Return (X, Y) of the center of cell containing provided text 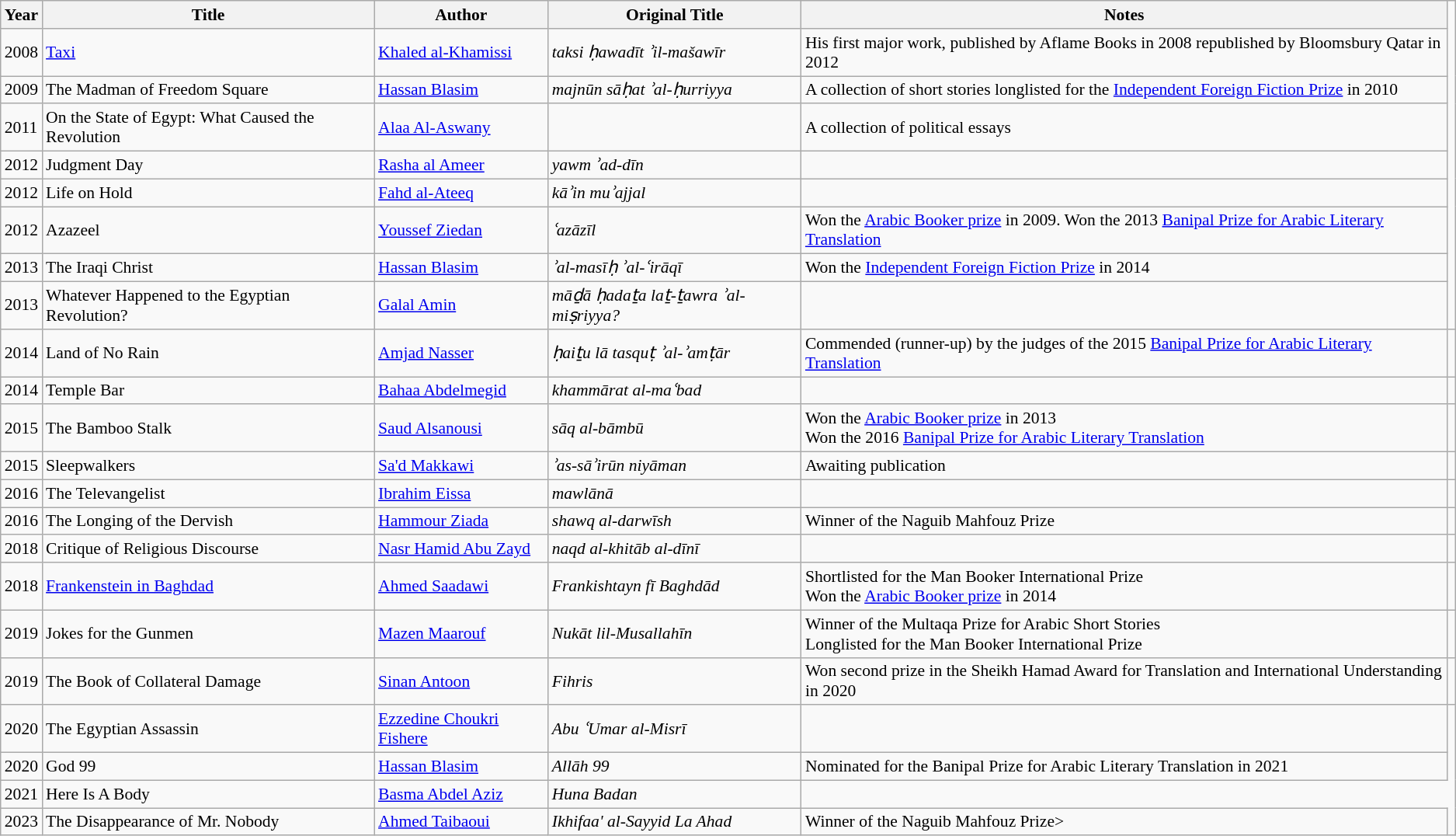
Ibrahim Eissa (461, 493)
Frankenstein in Baghdad (208, 586)
His first major work, published by Aflame Books in 2008 republished by Bloomsbury Qatar in 2012 (1124, 53)
naqd al-khitāb al-dīnī (675, 549)
ʾal-masīḥ ʾal-ʿirāqī (675, 268)
Winner of the Multaqa Prize for Arabic Short StoriesLonglisted for the Man Booker International Prize (1124, 634)
Won the Independent Foreign Fiction Prize in 2014 (1124, 268)
Sleepwalkers (208, 466)
2011 (22, 127)
The Longing of the Dervish (208, 521)
kāʾin muʾajjal (675, 193)
mawlānā (675, 493)
māḏā ḥadaṯa laṯ-ṯawra ʾal-miṣriyya? (675, 306)
Rasha al Ameer (461, 165)
Saud Alsanousi (461, 429)
Khaled al-Khamissi (461, 53)
Critique of Religious Discourse (208, 549)
taksi ḥawadīt ʾil-mašawīr (675, 53)
Alaa Al-Aswany (461, 127)
2021 (22, 794)
Author (461, 15)
The Egyptian Assassin (208, 729)
Hammour Ziada (461, 521)
On the State of Egypt: What Caused the Revolution (208, 127)
Youssef Ziedan (461, 230)
2023 (22, 822)
khammārat al-maʿbad (675, 391)
Azazeel (208, 230)
Notes (1124, 15)
Amjad Nasser (461, 353)
Land of No Rain (208, 353)
Original Title (675, 15)
Mazen Maarouf (461, 634)
The Book of Collateral Damage (208, 681)
Whatever Happened to the Egyptian Revolution? (208, 306)
Winner of the Naguib Mahfouz Prize (1124, 521)
ʾas-sāʾirūn niyāman (675, 466)
2009 (22, 90)
Judgment Day (208, 165)
Commended (runner-up) by the judges of the 2015 Banipal Prize for Arabic Literary Translation (1124, 353)
A collection of political essays (1124, 127)
The Disappearance of Mr. Nobody (208, 822)
sāq al-bāmbū (675, 429)
Basma Abdel Aziz (461, 794)
Title (208, 15)
Bahaa Abdelmegid (461, 391)
majnūn sāḥat ʾal-ḥurriyya (675, 90)
Fahd al-Ateeq (461, 193)
The Bamboo Stalk (208, 429)
Life on Hold (208, 193)
Frankishtayn fī Baghdād (675, 586)
Taxi (208, 53)
Won second prize in the Sheikh Hamad Award for Translation and International Understanding in 2020 (1124, 681)
Awaiting publication (1124, 466)
Sa'd Makkawi (461, 466)
Huna Badan (675, 794)
Fihris (675, 681)
Here Is A Body (208, 794)
The Madman of Freedom Square (208, 90)
ḥaiṯu lā tasquṭ ʾal-ʾamṭār (675, 353)
God 99 (208, 767)
The Iraqi Christ (208, 268)
yawm ʾad-dīn (675, 165)
Ahmed Taibaoui (461, 822)
Temple Bar (208, 391)
Nasr Hamid Abu Zayd (461, 549)
shawq al-darwīsh (675, 521)
Allāh 99 (675, 767)
2008 (22, 53)
Ahmed Saadawi (461, 586)
Galal Amin (461, 306)
Abu ʿUmar al-Misrī (675, 729)
Ikhifaa' al-Sayyid La Ahad (675, 822)
Nukāt lil-Musallahīn (675, 634)
Jokes for the Gunmen (208, 634)
Won the Arabic Booker prize in 2009. Won the 2013 Banipal Prize for Arabic Literary Translation (1124, 230)
Winner of the Naguib Mahfouz Prize> (1124, 822)
Sinan Antoon (461, 681)
Year (22, 15)
Ezzedine Choukri Fishere (461, 729)
ʿazāzīl (675, 230)
The Televangelist (208, 493)
A collection of short stories longlisted for the Independent Foreign Fiction Prize in 2010 (1124, 90)
Nominated for the Banipal Prize for Arabic Literary Translation in 2021 (1124, 767)
Shortlisted for the Man Booker International PrizeWon the Arabic Booker prize in 2014 (1124, 586)
Won the Arabic Booker prize in 2013Won the 2016 Banipal Prize for Arabic Literary Translation (1124, 429)
